Scan for the cell matching the given text and deliver its (X, Y) coordinate at center. 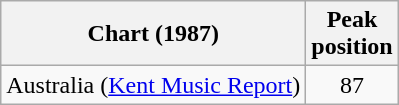
Chart (1987) (154, 34)
Peak position (352, 34)
87 (352, 85)
Australia (Kent Music Report) (154, 85)
